Extract the [x, y] coordinate from the center of the cell holding the provided text.  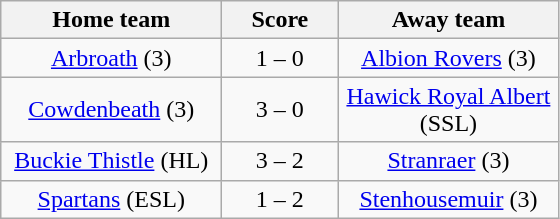
1 – 0 [280, 58]
Stranraer (3) [448, 161]
Hawick Royal Albert (SSL) [448, 110]
Buckie Thistle (HL) [112, 161]
Albion Rovers (3) [448, 58]
Arbroath (3) [112, 58]
Away team [448, 20]
Score [280, 20]
3 – 2 [280, 161]
Spartans (ESL) [112, 199]
1 – 2 [280, 199]
Cowdenbeath (3) [112, 110]
Home team [112, 20]
Stenhousemuir (3) [448, 199]
3 – 0 [280, 110]
